Determine the [x, y] coordinate at the center of the cell enclosing the given text.  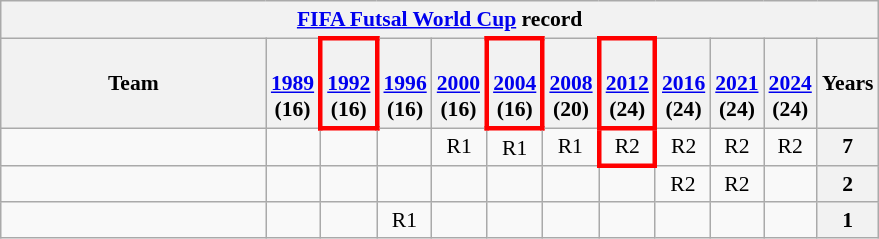
1996(16) [404, 83]
2012(24) [627, 83]
1989(16) [294, 83]
2016(24) [682, 83]
1992(16) [349, 83]
2008(20) [571, 83]
1 [848, 220]
2000(16) [460, 83]
FIFA Futsal World Cup record [440, 20]
2024(24) [790, 83]
2021(24) [736, 83]
2004(16) [515, 83]
2 [848, 185]
7 [848, 148]
Team [134, 83]
Years [848, 83]
